Output the (x, y) coordinate of the center of the cell containing the given text.  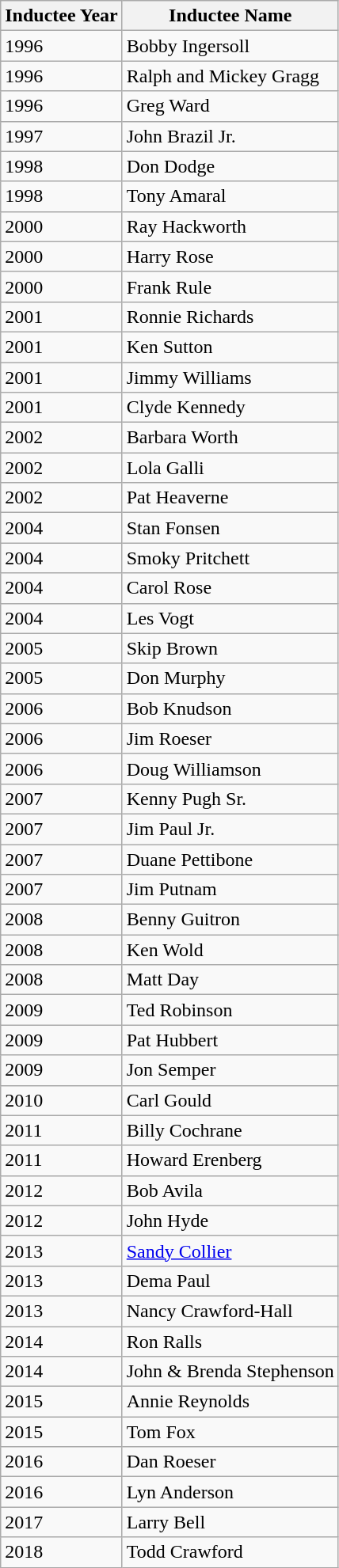
John Brazil Jr. (230, 136)
Lyn Anderson (230, 1492)
Billy Cochrane (230, 1130)
Ron Ralls (230, 1342)
John Hyde (230, 1221)
Howard Erenberg (230, 1160)
Jim Putnam (230, 890)
Ted Robinson (230, 1010)
Greg Ward (230, 106)
Larry Bell (230, 1522)
Frank Rule (230, 287)
Smoky Pritchett (230, 558)
Les Vogt (230, 618)
Ralph and Mickey Gragg (230, 76)
Stan Fonsen (230, 528)
Matt Day (230, 980)
Lola Galli (230, 468)
Carl Gould (230, 1100)
Barbara Worth (230, 438)
Jim Roeser (230, 738)
Clyde Kennedy (230, 408)
Annie Reynolds (230, 1402)
Ken Sutton (230, 347)
Don Murphy (230, 678)
Skip Brown (230, 648)
Dema Paul (230, 1281)
Todd Crawford (230, 1552)
Don Dodge (230, 166)
John & Brenda Stephenson (230, 1372)
Tony Amaral (230, 196)
Nancy Crawford-Hall (230, 1311)
Bob Knudson (230, 708)
Sandy Collier (230, 1251)
Carol Rose (230, 588)
Kenny Pugh Sr. (230, 799)
Tom Fox (230, 1432)
Pat Hubbert (230, 1040)
Bob Avila (230, 1190)
Pat Heaverne (230, 498)
Jim Paul Jr. (230, 829)
2018 (62, 1552)
1997 (62, 136)
Jon Semper (230, 1070)
Inductee Year (62, 16)
Duane Pettibone (230, 859)
Inductee Name (230, 16)
Ken Wold (230, 950)
2010 (62, 1100)
Harry Rose (230, 256)
Ronnie Richards (230, 317)
Ray Hackworth (230, 226)
2017 (62, 1522)
Benny Guitron (230, 920)
Doug Williamson (230, 769)
Jimmy Williams (230, 378)
Dan Roeser (230, 1462)
Bobby Ingersoll (230, 46)
